Extract the [X, Y] coordinate from the center of the cell holding the provided text.  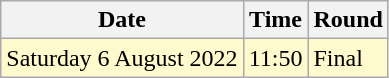
Time [276, 20]
11:50 [276, 58]
Final [348, 58]
Date [122, 20]
Round [348, 20]
Saturday 6 August 2022 [122, 58]
